For the text-containing cell, return its midpoint in (x, y) coordinate format. 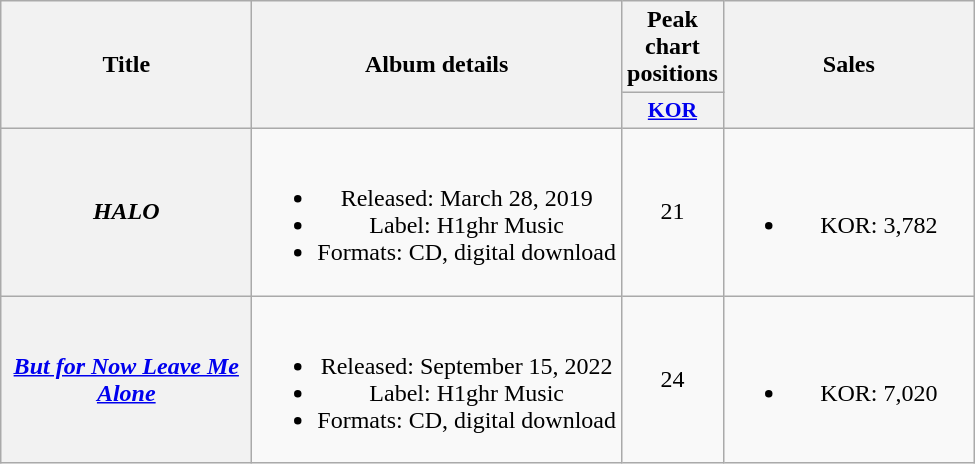
KOR: 7,020 (848, 380)
Album details (437, 65)
KOR: 3,782 (848, 212)
KOR (673, 111)
But for Now Leave Me Alone (126, 380)
Title (126, 65)
Released: March 28, 2019Label: H1ghr MusicFormats: CD, digital download (437, 212)
Released: September 15, 2022Label: H1ghr MusicFormats: CD, digital download (437, 380)
Sales (848, 65)
Peak chart positions (673, 47)
HALO (126, 212)
21 (673, 212)
24 (673, 380)
